Return (X, Y) of the center of cell containing provided text 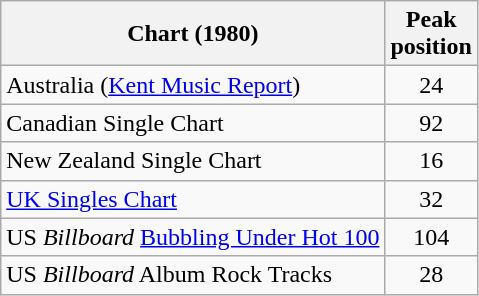
24 (431, 85)
US Billboard Bubbling Under Hot 100 (193, 237)
UK Singles Chart (193, 199)
Australia (Kent Music Report) (193, 85)
104 (431, 237)
New Zealand Single Chart (193, 161)
16 (431, 161)
Chart (1980) (193, 34)
32 (431, 199)
Peakposition (431, 34)
Canadian Single Chart (193, 123)
US Billboard Album Rock Tracks (193, 275)
92 (431, 123)
28 (431, 275)
